Determine the [X, Y] coordinate at the center of the cell enclosing the given text.  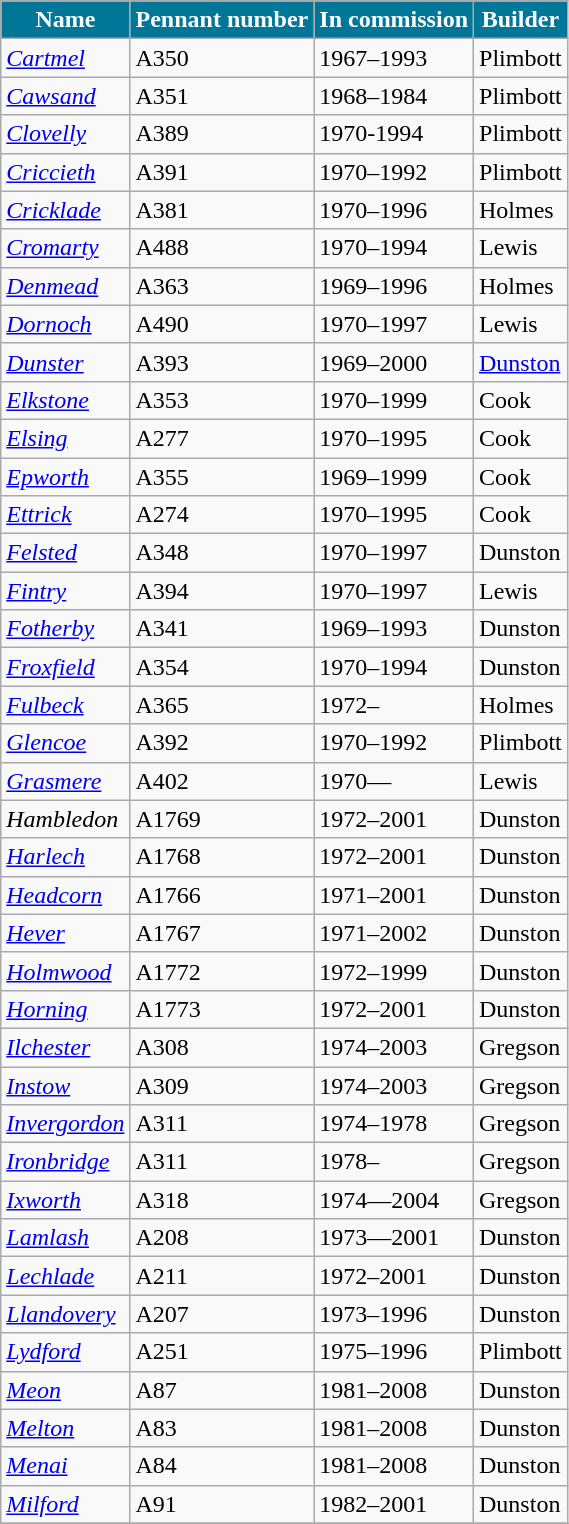
A1769 [222, 819]
A1767 [222, 933]
A1772 [222, 971]
A87 [222, 1390]
Denmead [66, 286]
Lechlade [66, 1276]
A251 [222, 1352]
1968–1984 [394, 96]
1969–2000 [394, 362]
Lamlash [66, 1238]
Fotherby [66, 629]
A391 [222, 172]
1969–1996 [394, 286]
Builder [521, 20]
A488 [222, 248]
Fulbeck [66, 705]
Name [66, 20]
Elsing [66, 438]
Cartmel [66, 58]
A354 [222, 667]
A208 [222, 1238]
Cromarty [66, 248]
A353 [222, 400]
Harlech [66, 857]
A355 [222, 477]
1973–1996 [394, 1314]
1971–2001 [394, 895]
1974–1978 [394, 1124]
Horning [66, 1009]
Llandovery [66, 1314]
Lydford [66, 1352]
Fintry [66, 591]
1970–1996 [394, 210]
1975–1996 [394, 1352]
1971–2002 [394, 933]
Cricklade [66, 210]
Instow [66, 1085]
A211 [222, 1276]
A389 [222, 134]
A402 [222, 781]
A1773 [222, 1009]
Glencoe [66, 743]
A490 [222, 324]
A277 [222, 438]
A393 [222, 362]
A309 [222, 1085]
A308 [222, 1047]
Menai [66, 1466]
Pennant number [222, 20]
A392 [222, 743]
Invergordon [66, 1124]
Elkstone [66, 400]
1970–1999 [394, 400]
In commission [394, 20]
1982–2001 [394, 1504]
Milford [66, 1504]
1978– [394, 1162]
A91 [222, 1504]
A348 [222, 553]
1974—2004 [394, 1200]
A365 [222, 705]
A394 [222, 591]
Melton [66, 1428]
Felsted [66, 553]
A381 [222, 210]
1967–1993 [394, 58]
A1766 [222, 895]
A350 [222, 58]
A341 [222, 629]
1970— [394, 781]
1972–1999 [394, 971]
A363 [222, 286]
1970-1994 [394, 134]
Dunster [66, 362]
1973—2001 [394, 1238]
Hambledon [66, 819]
Headcorn [66, 895]
Meon [66, 1390]
A84 [222, 1466]
1969–1999 [394, 477]
A318 [222, 1200]
A274 [222, 515]
Froxfield [66, 667]
1969–1993 [394, 629]
Cawsand [66, 96]
A351 [222, 96]
Grasmere [66, 781]
1972– [394, 705]
Ilchester [66, 1047]
Dornoch [66, 324]
Ironbridge [66, 1162]
A207 [222, 1314]
A83 [222, 1428]
Criccieth [66, 172]
A1768 [222, 857]
Holmwood [66, 971]
Hever [66, 933]
Ixworth [66, 1200]
Clovelly [66, 134]
Epworth [66, 477]
Ettrick [66, 515]
